Output the [x, y] coordinate of the center of the cell containing the given text.  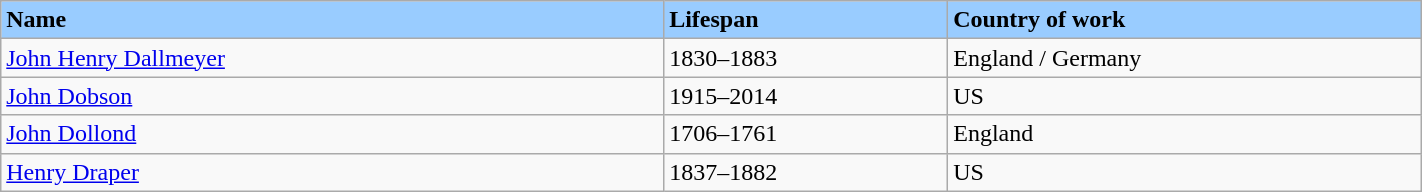
1915–2014 [806, 96]
Henry Draper [332, 172]
Country of work [1185, 20]
Name [332, 20]
England [1185, 134]
John Henry Dallmeyer [332, 58]
1706–1761 [806, 134]
1837–1882 [806, 172]
John Dobson [332, 96]
Lifespan [806, 20]
John Dollond [332, 134]
1830–1883 [806, 58]
England / Germany [1185, 58]
